Return the [x, y] coordinate for the center point of the cell that contains the specified text.  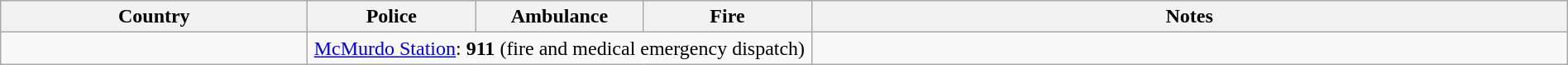
Notes [1189, 17]
Police [392, 17]
Fire [728, 17]
McMurdo Station: 911 (fire and medical emergency dispatch) [559, 48]
Ambulance [559, 17]
Country [154, 17]
